Output the [x, y] coordinate of the center of the cell containing the given text.  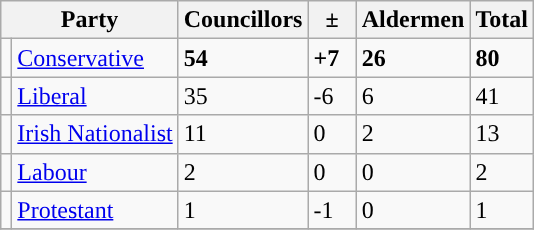
+7 [332, 58]
Total [502, 20]
13 [502, 134]
11 [243, 134]
± [332, 20]
-6 [332, 96]
54 [243, 58]
41 [502, 96]
26 [413, 58]
35 [243, 96]
Councillors [243, 20]
Labour [95, 172]
6 [413, 96]
80 [502, 58]
-1 [332, 210]
Aldermen [413, 20]
Party [90, 20]
Irish Nationalist [95, 134]
Conservative [95, 58]
Protestant [95, 210]
Liberal [95, 96]
